Scan for the cell matching the given text and deliver its [x, y] coordinate at center. 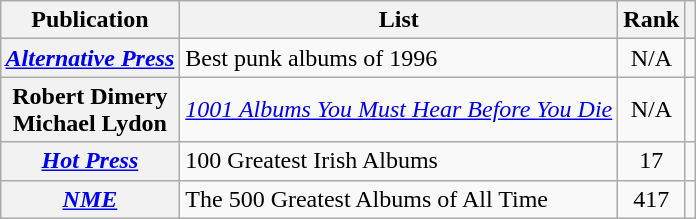
17 [652, 161]
1001 Albums You Must Hear Before You Die [399, 110]
List [399, 20]
100 Greatest Irish Albums [399, 161]
Publication [90, 20]
The 500 Greatest Albums of All Time [399, 199]
Best punk albums of 1996 [399, 58]
Rank [652, 20]
Alternative Press [90, 58]
Hot Press [90, 161]
417 [652, 199]
Robert DimeryMichael Lydon [90, 110]
NME [90, 199]
